Determine the (x, y) coordinate at the center of the cell enclosing the given text.  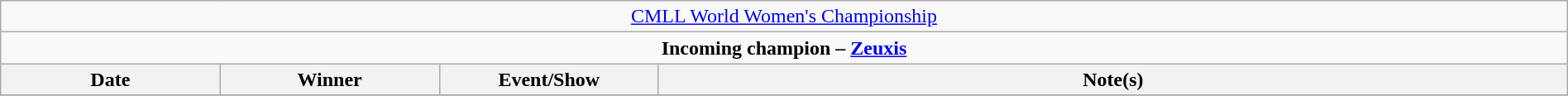
Event/Show (549, 79)
Winner (329, 79)
CMLL World Women's Championship (784, 17)
Note(s) (1113, 79)
Incoming champion – Zeuxis (784, 48)
Date (111, 79)
